Detect which cell encompasses the target text, then output its (x, y) center coordinate. 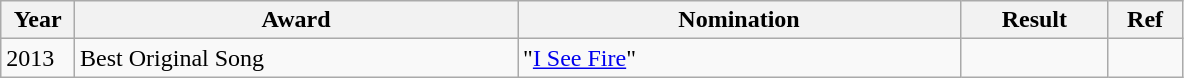
2013 (38, 58)
Ref (1145, 20)
Award (296, 20)
Nomination (740, 20)
Year (38, 20)
Best Original Song (296, 58)
"I See Fire" (740, 58)
Result (1035, 20)
